Extract the (x, y) coordinate from the center of the cell holding the provided text.  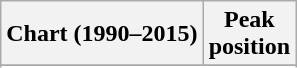
Chart (1990–2015) (102, 34)
Peakposition (249, 34)
